Scan for the cell matching the given text and deliver its [x, y] coordinate at center. 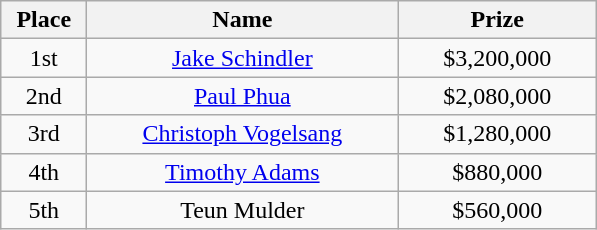
Name [242, 20]
4th [44, 172]
$2,080,000 [498, 96]
Timothy Adams [242, 172]
$3,200,000 [498, 58]
Christoph Vogelsang [242, 134]
$1,280,000 [498, 134]
Prize [498, 20]
1st [44, 58]
5th [44, 210]
3rd [44, 134]
$880,000 [498, 172]
Teun Mulder [242, 210]
$560,000 [498, 210]
Paul Phua [242, 96]
Place [44, 20]
Jake Schindler [242, 58]
2nd [44, 96]
